Return (x, y) of the center of cell containing provided text 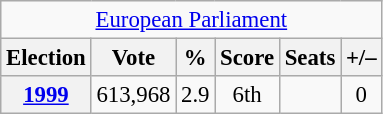
Score (248, 58)
Vote (134, 58)
6th (248, 95)
Seats (310, 58)
2.9 (196, 95)
1999 (46, 95)
European Parliament (192, 20)
Election (46, 58)
+/– (362, 58)
% (196, 58)
613,968 (134, 95)
0 (362, 95)
